Identify which cell holds the provided text, then report its (x, y) central coordinate. 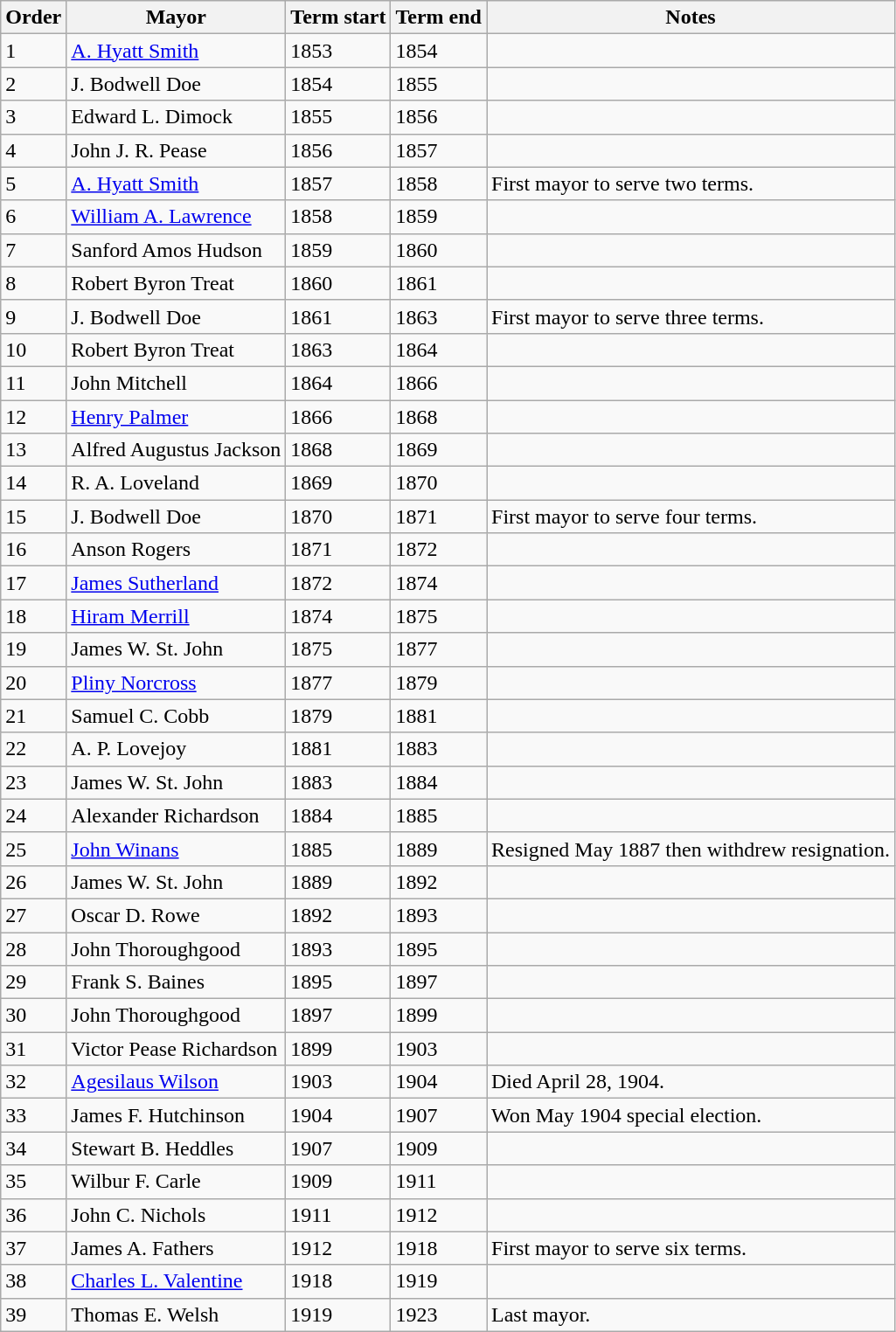
Won May 1904 special election. (691, 1115)
4 (33, 150)
27 (33, 915)
Frank S. Baines (177, 982)
38 (33, 1281)
29 (33, 982)
Alexander Richardson (177, 815)
Last mayor. (691, 1315)
Order (33, 17)
25 (33, 849)
John C. Nichols (177, 1215)
Anson Rogers (177, 550)
Sanford Amos Hudson (177, 250)
28 (33, 948)
26 (33, 882)
3 (33, 117)
6 (33, 217)
Charles L. Valentine (177, 1281)
9 (33, 316)
Notes (691, 17)
First mayor to serve four terms. (691, 517)
Term start (338, 17)
Alfred Augustus Jackson (177, 450)
16 (33, 550)
15 (33, 517)
19 (33, 649)
Victor Pease Richardson (177, 1049)
14 (33, 483)
Died April 28, 1904. (691, 1082)
Resigned May 1887 then withdrew resignation. (691, 849)
James A. Fathers (177, 1248)
8 (33, 283)
First mayor to serve six terms. (691, 1248)
Wilbur F. Carle (177, 1182)
39 (33, 1315)
11 (33, 383)
William A. Lawrence (177, 217)
31 (33, 1049)
First mayor to serve three terms. (691, 316)
35 (33, 1182)
Term end (439, 17)
12 (33, 417)
22 (33, 749)
John Mitchell (177, 383)
18 (33, 616)
Edward L. Dimock (177, 117)
5 (33, 184)
Oscar D. Rowe (177, 915)
1 (33, 51)
2 (33, 84)
Hiram Merrill (177, 616)
Samuel C. Cobb (177, 716)
James F. Hutchinson (177, 1115)
Mayor (177, 17)
21 (33, 716)
John J. R. Pease (177, 150)
James Sutherland (177, 583)
20 (33, 683)
23 (33, 782)
24 (33, 815)
36 (33, 1215)
Agesilaus Wilson (177, 1082)
Pliny Norcross (177, 683)
17 (33, 583)
34 (33, 1148)
First mayor to serve two terms. (691, 184)
A. P. Lovejoy (177, 749)
Henry Palmer (177, 417)
1853 (338, 51)
Stewart B. Heddles (177, 1148)
1923 (439, 1315)
R. A. Loveland (177, 483)
32 (33, 1082)
Thomas E. Welsh (177, 1315)
30 (33, 1016)
John Winans (177, 849)
37 (33, 1248)
10 (33, 350)
7 (33, 250)
13 (33, 450)
33 (33, 1115)
